Pinpoint the cell where the given text exists, returning its [x, y] midpoint coordinate. 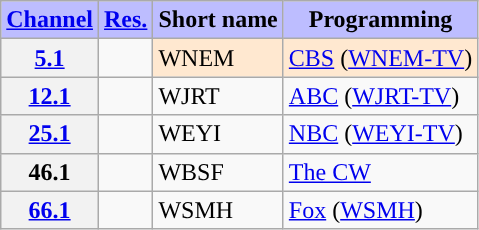
5.1 [50, 58]
46.1 [50, 172]
25.1 [50, 134]
Programming [380, 20]
WNEM [218, 58]
NBC (WEYI-TV) [380, 134]
66.1 [50, 210]
Res. [126, 20]
ABC (WJRT-TV) [380, 96]
12.1 [50, 96]
Channel [50, 20]
Fox (WSMH) [380, 210]
WJRT [218, 96]
WSMH [218, 210]
The CW [380, 172]
Short name [218, 20]
WBSF [218, 172]
WEYI [218, 134]
CBS (WNEM-TV) [380, 58]
